Capture the cell that displays the provided text and extract its [X, Y] central coordinate. 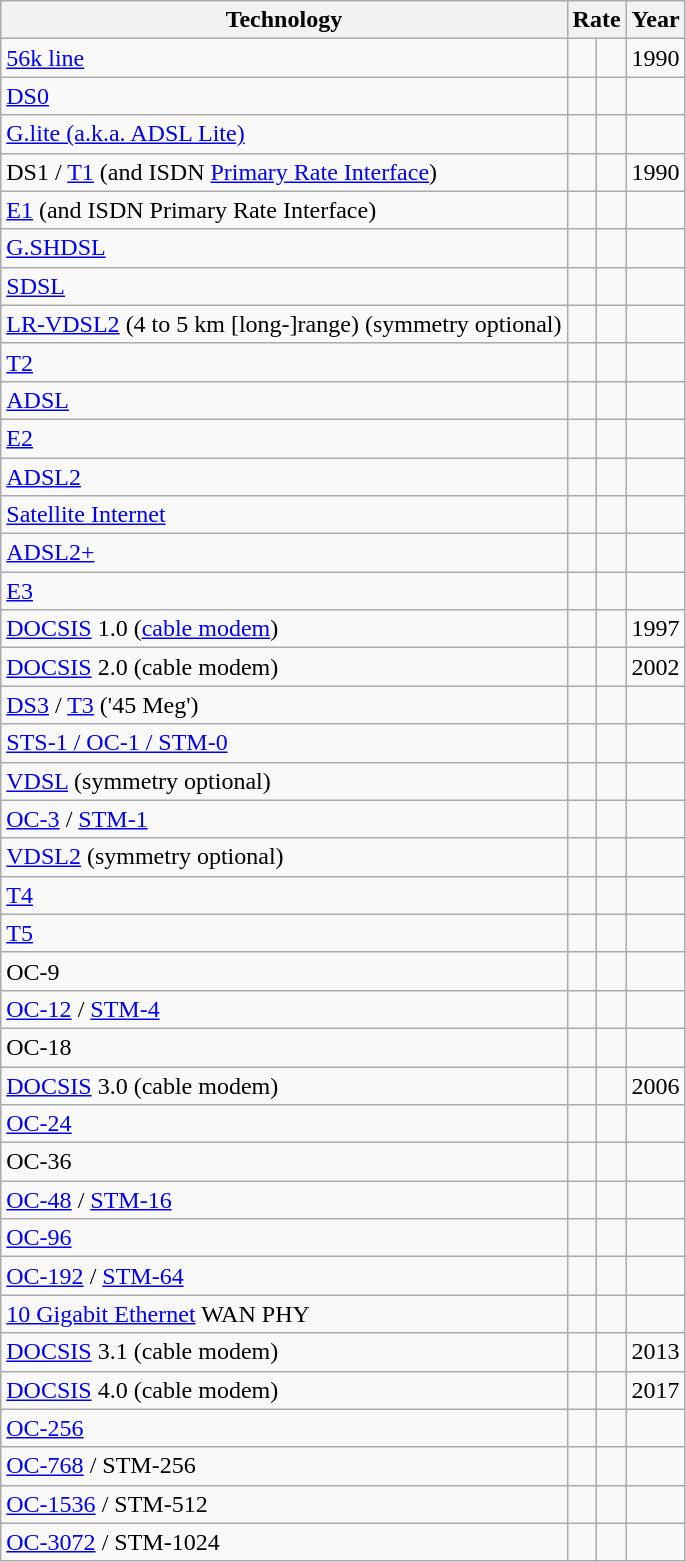
LR-VDSL2 (4 to 5 km [long-]range) (symmetry optional) [284, 324]
2017 [656, 1390]
DS1 / T1 (and ISDN Primary Rate Interface) [284, 172]
OC-256 [284, 1428]
10 Gigabit Ethernet WAN PHY [284, 1314]
G.SHDSL [284, 248]
T5 [284, 933]
OC-96 [284, 1238]
E2 [284, 438]
Satellite Internet [284, 515]
OC-768 / STM-256 [284, 1466]
Rate [596, 20]
G.lite (a.k.a. ADSL Lite) [284, 134]
DOCSIS 1.0 (cable modem) [284, 629]
OC-3072 / STM-1024 [284, 1542]
E1 (and ISDN Primary Rate Interface) [284, 210]
VDSL (symmetry optional) [284, 781]
1997 [656, 629]
2013 [656, 1352]
OC-18 [284, 1047]
ADSL2 [284, 477]
56k line [284, 58]
Year [656, 20]
OC-192 / STM-64 [284, 1276]
ADSL [284, 400]
OC-1536 / STM-512 [284, 1504]
OC-48 / STM-16 [284, 1200]
DOCSIS 3.1 (cable modem) [284, 1352]
DOCSIS 4.0 (cable modem) [284, 1390]
DS3 / T3 ('45 Meg') [284, 705]
OC-24 [284, 1124]
2002 [656, 667]
SDSL [284, 286]
VDSL2 (symmetry optional) [284, 857]
DOCSIS 3.0 (cable modem) [284, 1085]
OC-36 [284, 1162]
T4 [284, 895]
OC-12 / STM-4 [284, 1009]
Technology [284, 20]
E3 [284, 591]
2006 [656, 1085]
T2 [284, 362]
DS0 [284, 96]
OC-9 [284, 971]
STS-1 / OC-1 / STM-0 [284, 743]
OC-3 / STM-1 [284, 819]
DOCSIS 2.0 (cable modem) [284, 667]
ADSL2+ [284, 553]
